Return (X, Y) of the center of cell containing provided text 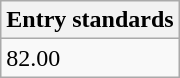
82.00 (90, 58)
Entry standards (90, 20)
